Detect which cell encompasses the target text, then output its [X, Y] center coordinate. 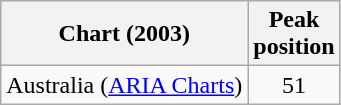
Australia (ARIA Charts) [124, 85]
51 [294, 85]
Peak position [294, 34]
Chart (2003) [124, 34]
